Scan for the cell matching the given text and deliver its [X, Y] coordinate at center. 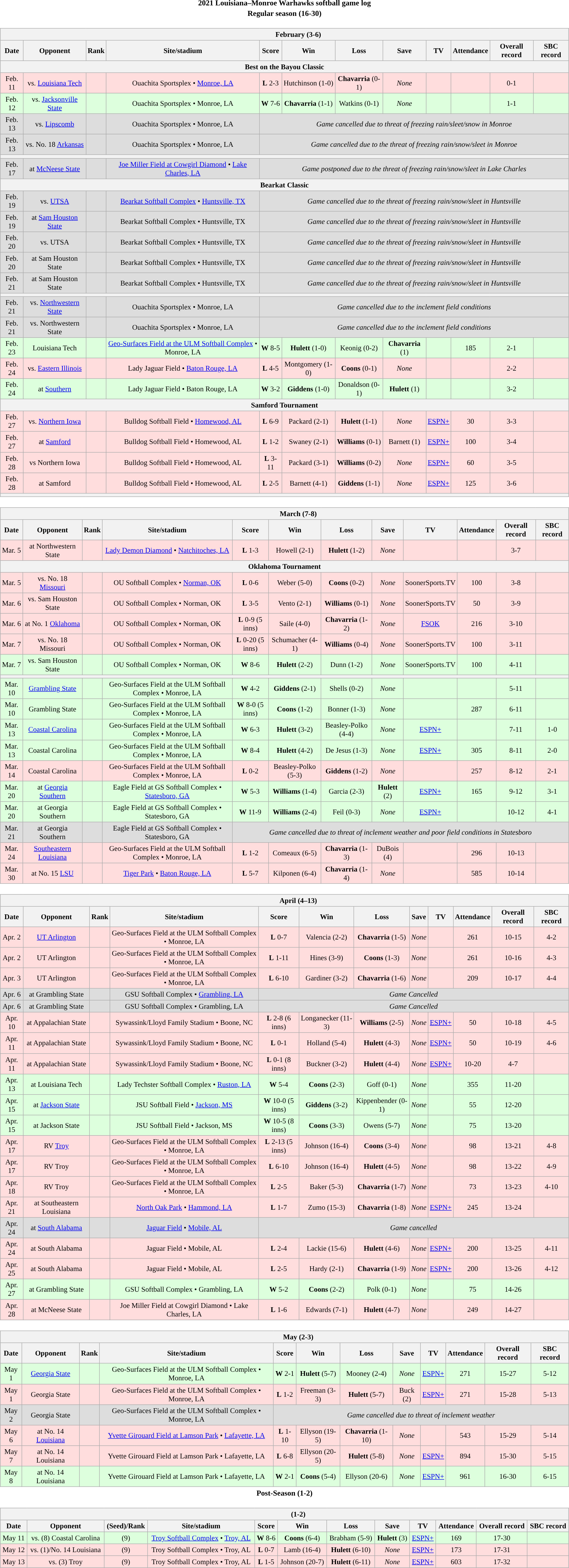
Hulett (4-2) [295, 750]
543 [465, 1436]
15-30 [508, 1456]
L 2-3 [271, 83]
Coons (1-3) [382, 958]
3-2 [512, 389]
at No. 1 Oklahoma [53, 624]
Shells (0-2) [347, 689]
5-15 [550, 1456]
13-22 [513, 1166]
at Northwestern State [53, 550]
Chavarria (1-6) [382, 978]
(1-2) [284, 1514]
Chavarria (0-1) [359, 83]
Vento (2-1) [295, 603]
Chavarria (1-8) [382, 1208]
Best on the Bayou Classic [284, 67]
603 [456, 1562]
4-5 [551, 1023]
4-12 [551, 1269]
Saile (4-0) [295, 624]
17-30 [502, 1538]
Hulett (2) [387, 791]
L 0-20 (5 inns) [250, 644]
10-14 [516, 873]
Coons (3-3) [326, 1125]
961 [465, 1476]
Lackie (15-6) [326, 1248]
Mar. 14 [11, 771]
Hulett (4-3) [382, 1043]
Tiger Park • Baton Rouge, LA [168, 873]
5-13 [550, 1394]
15-27 [508, 1374]
1-0 [552, 730]
Apr. 13 [12, 1084]
Dunn (1-2) [347, 665]
Hulett (6-11) [351, 1562]
Williams (2-4) [295, 812]
Valencia (2-2) [326, 937]
May 11 [14, 1538]
6-11 [516, 709]
Apr. 18 [12, 1187]
L 0-9 (5 inns) [250, 624]
3-4 [512, 442]
W 5-3 [250, 791]
13-21 [513, 1146]
Southeastern Louisiana [53, 852]
W 5-2 [279, 1289]
Giddens (1-2) [347, 771]
3-5 [512, 462]
Coons (1-2) [295, 709]
at Louisiana Tech [57, 1084]
Apr. 3 [12, 978]
L 1-3 [250, 550]
Hulett (1-2) [347, 550]
L 5-7 [250, 873]
Lady Techster Softball Complex • Ruston, LA [184, 1084]
Giddens (2-1) [295, 689]
169 [456, 1538]
Hulett (3-2) [295, 730]
Mar. 21 [11, 832]
305 [477, 750]
May 12 [14, 1550]
(Seed)/Rank [126, 1526]
Kippenbender (0-1) [382, 1105]
Hulett (5-8) [366, 1456]
173 [456, 1550]
894 [465, 1456]
3-8 [516, 582]
10-16 [513, 958]
Chavarria (1-1) [308, 104]
Game postponed due to the threat of freezing rain/snow/sleet in Lake Charles [414, 168]
11-20 [513, 1084]
Coons (0-1) [359, 368]
Williams (2-5) [382, 1023]
Lady Demon Diamond • Natchitoches, LA [168, 550]
at Southern [55, 389]
De Jesus (1-3) [347, 750]
Barnett (4-1) [308, 483]
Coons (6-4) [302, 1538]
14-26 [513, 1289]
L 2-13 (5 inns) [279, 1146]
Ellyson (20-5) [318, 1456]
L 2-8 (6 inns) [279, 1023]
Hulett (4-4) [382, 1063]
10-12 [516, 812]
Chavarria (1-7) [382, 1187]
Barnett (1) [405, 442]
May 6 [11, 1436]
4-6 [551, 1043]
10-17 [513, 978]
vs. Northern Iowa [55, 421]
3-7 [516, 550]
W 3-2 [271, 389]
4-10 [551, 1187]
10-20 [473, 1063]
10-13 [516, 852]
vs. Lipscomb [55, 124]
209 [473, 978]
L 6-9 [271, 421]
Buckner (3-2) [326, 1063]
L 2-4 [279, 1248]
L 1-6 [279, 1310]
Chavarria (1-9) [382, 1269]
0-1 [512, 83]
W 8-0 (5 inns) [250, 709]
14-27 [513, 1310]
Mooney (2-4) [366, 1374]
W 8-5 [271, 348]
Zumo (15-3) [326, 1208]
vs. (3) Troy [65, 1562]
13-23 [513, 1187]
13-20 [513, 1125]
3-1 [552, 791]
L 1-5 [266, 1562]
3-11 [516, 644]
Chavarria (1) [405, 348]
Hulett (1-0) [308, 348]
585 [477, 873]
W 8-4 [250, 750]
Coons (2-3) [326, 1084]
73 [473, 1187]
16-30 [508, 1476]
Beasley-Polko (4-4) [347, 730]
5-11 [516, 689]
Packard (3-1) [308, 462]
vs. Eastern Illinois [55, 368]
Chavarria (1-2) [347, 624]
3-6 [512, 483]
15-29 [508, 1436]
Hulett (4-6) [382, 1248]
Feb. 12 [12, 104]
L 3-5 [250, 603]
L 3-11 [271, 462]
Chavarria (1-10) [366, 1436]
13-25 [513, 1248]
Schumacher (4-1) [295, 644]
Giddens (3-2) [326, 1105]
4-1 [552, 812]
245 [473, 1208]
Hulett (1-1) [359, 421]
Watkins (0-1) [359, 104]
Ellyson (19-5) [318, 1436]
Howell (2-1) [295, 550]
3-9 [516, 603]
Owens (5-7) [382, 1125]
165 [477, 791]
9-12 [516, 791]
Chavarria (1-5) [382, 937]
Donaldson (0-1) [359, 389]
Packard (2-1) [308, 421]
8-12 [516, 771]
Hutchinson (1-0) [308, 83]
Game cancelled due to threat of inclement weather and poor field conditions in Statesboro [400, 832]
Feb. 11 [12, 83]
May 2 [11, 1415]
Oklahoma Tournament [284, 567]
Swaney (2-1) [308, 442]
185 [471, 348]
Feil (0-3) [347, 812]
13-24 [513, 1208]
4-7 [513, 1063]
Apr. 10 [12, 1023]
L 0-1 (8 inns) [279, 1063]
Hulett (1) [405, 389]
Chavarria (1-3) [347, 852]
May 7 [11, 1456]
L 1-7 [279, 1208]
W 5-4 [279, 1084]
Giddens (1-0) [308, 389]
Apr. 28 [12, 1310]
Bearkat Classic [284, 185]
Apr. 25 [12, 1269]
W 7-6 [271, 104]
Hulett (3) [392, 1538]
February (3-6) [284, 34]
at No. 15 LSU [53, 873]
Feb. 17 [12, 168]
4-4 [551, 978]
Hulett (2-2) [295, 665]
W 6-3 [250, 730]
4-3 [551, 958]
Hulett (4-5) [382, 1166]
L 0-6 [250, 582]
L 1-10 [285, 1436]
Gardiner (3-2) [326, 978]
Hines (3-9) [326, 958]
60 [471, 462]
12-20 [513, 1105]
Beasley-Polko (5-3) [295, 771]
April (4–13) [284, 900]
vs. Jacksonville State [55, 104]
13-26 [513, 1269]
2-2 [512, 368]
Chavarria (1-4) [347, 873]
L 4-5 [271, 368]
Bonner (1-3) [347, 709]
Brabham (5-9) [351, 1538]
Louisiana Tech [55, 348]
Williams (1-4) [295, 791]
55 [473, 1105]
L 1-11 [279, 958]
L 6-8 [285, 1456]
Hardy (2-1) [326, 1269]
296 [477, 852]
Baker (5-3) [326, 1187]
Apr. 21 [12, 1208]
at Southeastern Louisiana [57, 1208]
Giddens (1-1) [359, 483]
Samford Tournament [284, 405]
4-8 [551, 1146]
May 13 [14, 1562]
Comeaux (6-5) [295, 852]
Mar. 24 [11, 852]
North Oak Park • Hammond, LA [184, 1208]
May (2-3) [284, 1337]
Williams (0-4) [347, 644]
8-11 [516, 750]
Johnson (20-7) [302, 1562]
287 [477, 709]
6-15 [550, 1476]
355 [473, 1084]
Coons (3-4) [382, 1146]
5-12 [550, 1374]
17-31 [502, 1550]
1-1 [512, 104]
DuBois (4) [387, 852]
Montgomery (1-0) [308, 368]
vs. Louisiana Tech [55, 83]
vs. (8) Coastal Carolina [65, 1538]
Williams (0-2) [359, 462]
10-15 [513, 937]
Game cancelled due to threat of freezing rain/sleet/snow in Monroe [414, 124]
W 10-5 (8 inns) [279, 1125]
Weber (5-0) [295, 582]
Garcia (2-3) [347, 791]
10-18 [513, 1023]
Polk (0-1) [382, 1289]
vs. No. 18 Arkansas [55, 145]
Mar. 30 [11, 873]
W 10-0 (5 inns) [279, 1105]
216 [477, 624]
Coons (0-2) [347, 582]
L 0-1 [279, 1043]
10-19 [513, 1043]
249 [473, 1310]
March (7-8) [284, 514]
W 4-2 [250, 689]
4-2 [551, 937]
2-0 [552, 750]
Coons (2-2) [326, 1289]
May 8 [11, 1476]
4-9 [551, 1166]
15-28 [508, 1394]
Coons (5-4) [318, 1476]
Hulett (6-10) [351, 1550]
Holland (5-4) [326, 1043]
30 [471, 421]
3-10 [516, 624]
Edwards (7-1) [326, 1310]
Hulett (4-7) [382, 1310]
W 11-9 [250, 812]
17-32 [502, 1562]
Apr. 27 [12, 1289]
vs Northern Iowa [55, 462]
Keonig (0-2) [359, 348]
Freeman (3-3) [318, 1394]
3-3 [512, 421]
125 [471, 483]
257 [477, 771]
vs. (1)/No. 14 Louisiana [65, 1550]
FSOK [431, 624]
Feb. 23 [12, 348]
Goff (0-1) [382, 1084]
Kilponen (6-4) [295, 873]
Game cancelled [414, 1228]
Longanecker (11-3) [326, 1023]
Buck (2) [407, 1394]
L 0-2 [250, 771]
Lamb (16-4) [302, 1550]
Game cancelled due to threat of inclement weather [421, 1415]
Ellyson (20-6) [366, 1476]
Game cancelled due to the threat of freezing rain/snow/sleet in Monroe [414, 145]
5-14 [550, 1436]
7-11 [516, 730]
